Output the [X, Y] coordinate of the center of the cell containing the given text.  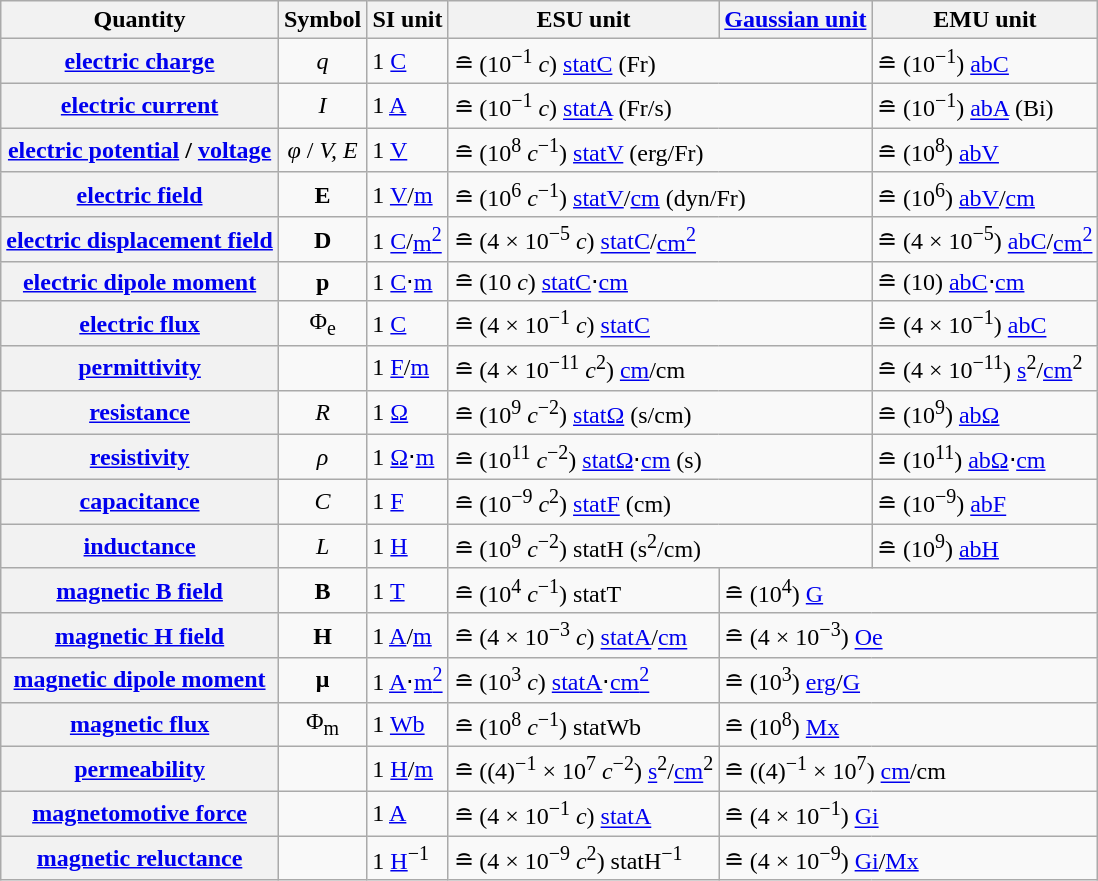
D [322, 240]
1 Wb [408, 724]
≘ (104) G [908, 590]
≘ (4 × 10−1 c) statC [660, 324]
EMU unit [985, 20]
1 Ω⋅m [408, 458]
≘ (4 × 10−9 c2) statH−1 [584, 858]
Symbol [322, 20]
≘ (4 × 10−3 c) statA/cm [584, 636]
≘ (4 × 10−1) Gi [908, 814]
≘ (108) abV [985, 150]
≘ (10−9 c2) statF (cm) [660, 502]
≘ (108 c−1) statWb [584, 724]
1 T [408, 590]
≘ (10−1 c) statA (Fr/s) [660, 106]
permeability [140, 770]
≘ (10−9) abF [985, 502]
μ [322, 680]
≘ (108) Mx [908, 724]
1 A/m [408, 636]
1 H [408, 546]
≘ (4 × 10−3) Oe [908, 636]
≘ ((4)−1 × 107 c−2) s2/cm2 [584, 770]
≘ (4 × 10−11) s2/cm2 [985, 368]
permittivity [140, 368]
≘ (1011) abΩ⋅cm [985, 458]
electric current [140, 106]
≘ (106 c−1) statV/cm (dyn/Fr) [660, 194]
Gaussian unit [796, 20]
≘ (10−1) abC [985, 62]
≘ ((4)−1 × 107) cm/cm [908, 770]
1 A⋅m2 [408, 680]
C [322, 502]
≘ (109 c−2) statΩ (s/cm) [660, 412]
magnetomotive force [140, 814]
magnetic reluctance [140, 858]
Φe [322, 324]
1 F [408, 502]
electric displacement field [140, 240]
resistivity [140, 458]
ESU unit [584, 20]
≘ (106) abV/cm [985, 194]
E [322, 194]
electric field [140, 194]
1 H−1 [408, 858]
≘ (10 c) statC⋅cm [660, 282]
≘ (4 × 10−5 c) statC/cm2 [660, 240]
≘ (4 × 10−9) Gi/Mx [908, 858]
≘ (4 × 10−5) abC/cm2 [985, 240]
1 V/m [408, 194]
1 Ω [408, 412]
inductance [140, 546]
I [322, 106]
magnetic flux [140, 724]
q [322, 62]
p [322, 282]
B [322, 590]
ρ [322, 458]
≘ (4 × 10−11 c2) cm/cm [660, 368]
SI unit [408, 20]
≘ (108 c−1) statV (erg/Fr) [660, 150]
1 C/m2 [408, 240]
≘ (109) abΩ [985, 412]
≘ (10−1 c) statC (Fr) [660, 62]
magnetic dipole moment [140, 680]
R [322, 412]
≘ (4 × 10−1 c) statA [584, 814]
≘ (1011 c−2) statΩ⋅cm (s) [660, 458]
Φm [322, 724]
L [322, 546]
≘ (109 c−2) statH (s2/cm) [660, 546]
capacitance [140, 502]
≘ (103 c) statA⋅cm2 [584, 680]
≘ (103) erg/G [908, 680]
≘ (10−1) abA (Bi) [985, 106]
≘ (4 × 10−1) abC [985, 324]
1 V [408, 150]
≘ (10) abC⋅cm [985, 282]
magnetic B field [140, 590]
electric charge [140, 62]
magnetic H field [140, 636]
1 F/m [408, 368]
≘ (104 c−1) statT [584, 590]
electric flux [140, 324]
≘ (109) abH [985, 546]
Quantity [140, 20]
electric potential / voltage [140, 150]
H [322, 636]
electric dipole moment [140, 282]
1 C⋅m [408, 282]
resistance [140, 412]
1 H/m [408, 770]
φ / V, E [322, 150]
